Determine the (x, y) coordinate at the center of the cell enclosing the given text.  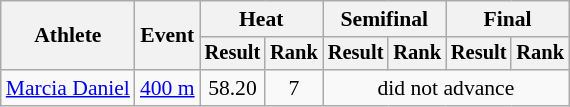
did not advance (446, 88)
58.20 (233, 88)
400 m (168, 88)
Marcia Daniel (68, 88)
Heat (262, 19)
Final (508, 19)
7 (294, 88)
Event (168, 36)
Semifinal (384, 19)
Athlete (68, 36)
